From the cell containing the given text, extract its center point as (X, Y) coordinate. 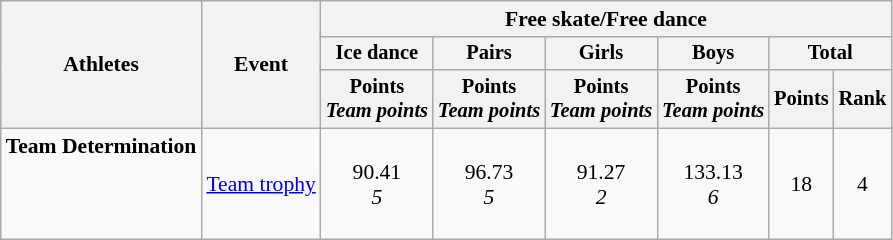
Team Determination (102, 184)
Team trophy (261, 184)
96.735 (489, 184)
Ice dance (377, 54)
Total (830, 54)
133.136 (713, 184)
Boys (713, 54)
Athletes (102, 64)
91.272 (601, 184)
4 (863, 184)
90.415 (377, 184)
18 (801, 184)
Pairs (489, 54)
Points (801, 99)
Free skate/Free dance (606, 19)
Rank (863, 99)
Event (261, 64)
Girls (601, 54)
